Output the (X, Y) coordinate of the center of the cell containing the given text.  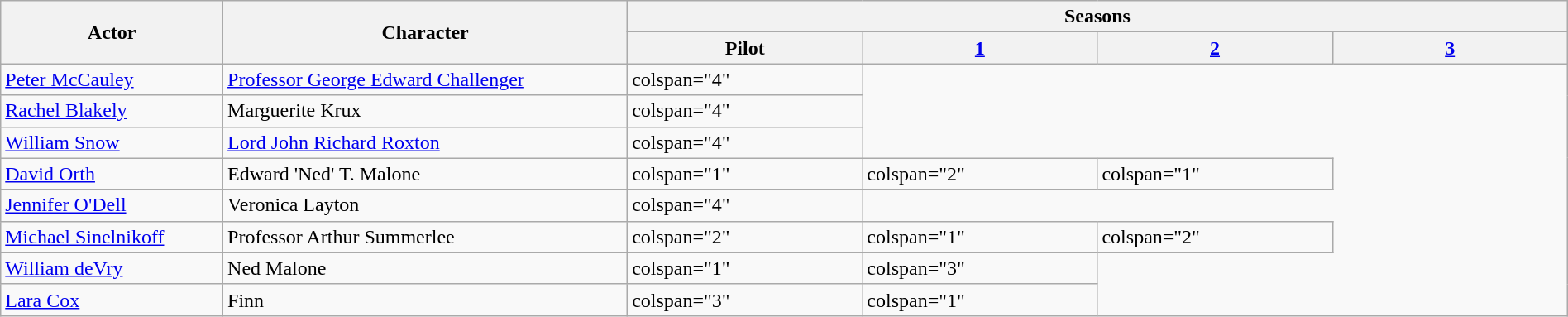
Lord John Richard Roxton (425, 142)
1 (980, 48)
Professor George Edward Challenger (425, 79)
Seasons (1098, 17)
Lara Cox (112, 300)
Veronica Layton (425, 205)
David Orth (112, 174)
Marguerite Krux (425, 111)
Pilot (745, 48)
2 (1215, 48)
Michael Sinelnikoff (112, 237)
3 (1450, 48)
William deVry (112, 268)
Character (425, 32)
Actor (112, 32)
Peter McCauley (112, 79)
Rachel Blakely (112, 111)
Edward 'Ned' T. Malone (425, 174)
Professor Arthur Summerlee (425, 237)
Finn (425, 300)
Ned Malone (425, 268)
Jennifer O'Dell (112, 205)
William Snow (112, 142)
